Find where the given text appears and provide that cell's center as [X, Y] coordinate. 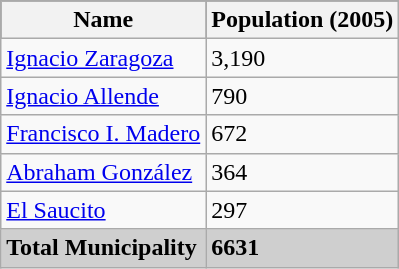
6631 [302, 248]
3,190 [302, 58]
Ignacio Allende [104, 96]
Abraham González [104, 172]
Francisco I. Madero [104, 134]
672 [302, 134]
Total Municipality [104, 248]
El Saucito [104, 210]
790 [302, 96]
Name [104, 20]
Ignacio Zaragoza [104, 58]
Population (2005) [302, 20]
297 [302, 210]
364 [302, 172]
